Detect which cell encompasses the target text, then output its (X, Y) center coordinate. 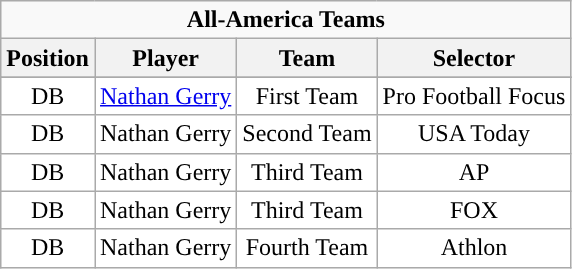
Selector (474, 58)
Player (165, 58)
Pro Football Focus (474, 96)
FOX (474, 210)
AP (474, 172)
First Team (307, 96)
All-America Teams (286, 20)
Second Team (307, 134)
USA Today (474, 134)
Athlon (474, 248)
Fourth Team (307, 248)
Position (48, 58)
Team (307, 58)
